For the text-containing cell, return its midpoint in (X, Y) coordinate format. 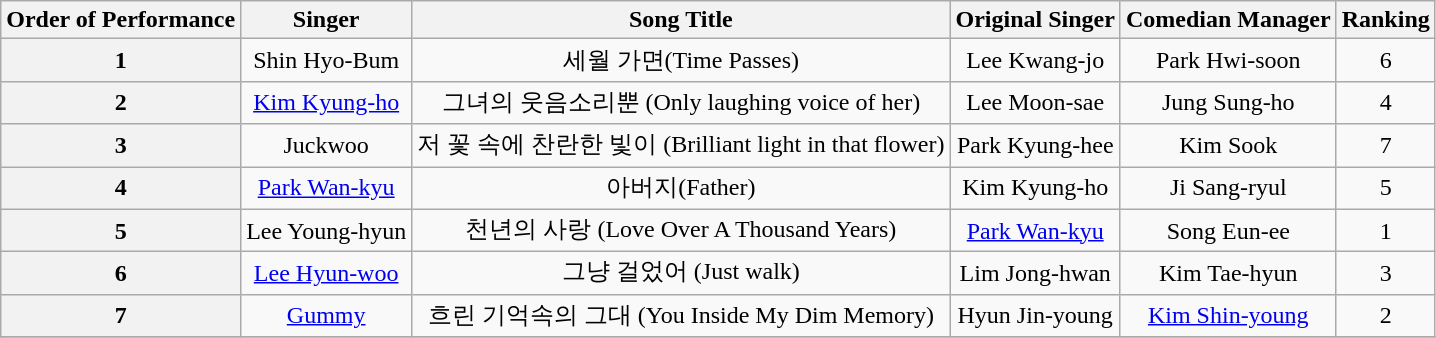
Lee Young-hyun (326, 230)
Kim Shin-young (1228, 316)
Lim Jong-hwan (1035, 274)
세월 가면(Time Passes) (681, 60)
Song Eun-ee (1228, 230)
Jung Sung-ho (1228, 102)
그녀의 웃음소리뿐 (Only laughing voice of her) (681, 102)
Ji Sang-ryul (1228, 188)
Lee Moon-sae (1035, 102)
저 꽃 속에 찬란한 빛이 (Brilliant light in that flower) (681, 146)
Lee Hyun-woo (326, 274)
Song Title (681, 20)
Park Hwi-soon (1228, 60)
Original Singer (1035, 20)
Order of Performance (121, 20)
Juckwoo (326, 146)
천년의 사랑 (Love Over A Thousand Years) (681, 230)
Gummy (326, 316)
흐린 기억속의 그대 (You Inside My Dim Memory) (681, 316)
그냥 걸었어 (Just walk) (681, 274)
Hyun Jin-young (1035, 316)
Ranking (1386, 20)
Singer (326, 20)
Park Kyung-hee (1035, 146)
Lee Kwang-jo (1035, 60)
Kim Sook (1228, 146)
Comedian Manager (1228, 20)
아버지(Father) (681, 188)
Kim Tae-hyun (1228, 274)
Shin Hyo-Bum (326, 60)
